Locate the cell with the specified text and output its [x, y] center coordinate. 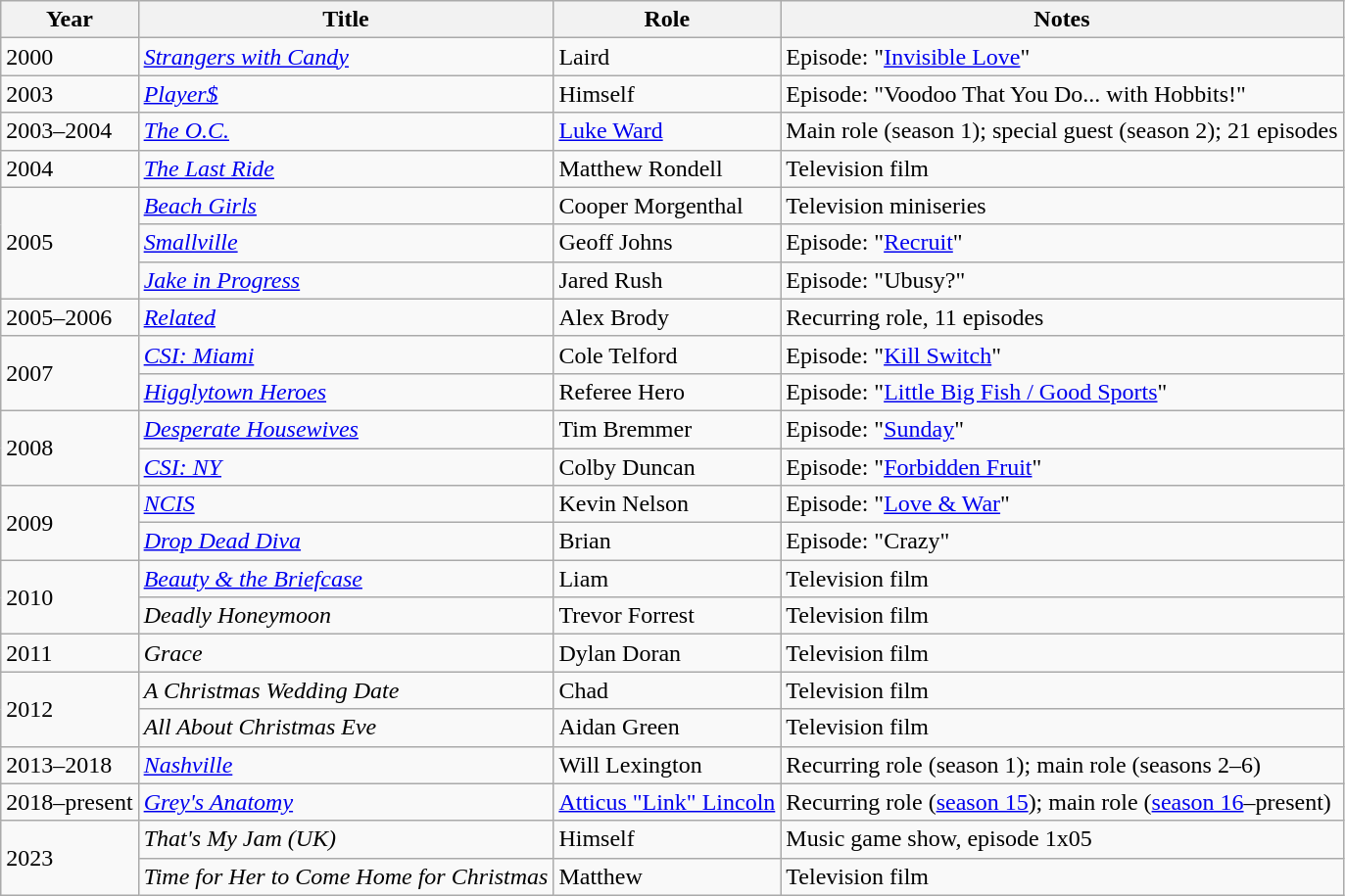
Episode: "Little Big Fish / Good Sports" [1062, 392]
2005 [70, 243]
CSI: Miami [346, 354]
Brian [667, 542]
Year [70, 20]
Aidan Green [667, 728]
Drop Dead Diva [346, 542]
Recurring role (season 15); main role (season 16–present) [1062, 802]
2000 [70, 57]
Recurring role, 11 episodes [1062, 317]
A Christmas Wedding Date [346, 690]
Colby Duncan [667, 467]
Kevin Nelson [667, 504]
Episode: "Crazy" [1062, 542]
That's My Jam (UK) [346, 839]
NCIS [346, 504]
Time for Her to Come Home for Christmas [346, 876]
Tim Bremmer [667, 429]
Episode: "Voodoo That You Do... with Hobbits!" [1062, 94]
Jake in Progress [346, 280]
Grey's Anatomy [346, 802]
2011 [70, 653]
Chad [667, 690]
Related [346, 317]
2013–2018 [70, 765]
Cooper Morgenthal [667, 206]
Beauty & the Briefcase [346, 579]
Notes [1062, 20]
Title [346, 20]
Nashville [346, 765]
Liam [667, 579]
All About Christmas Eve [346, 728]
Will Lexington [667, 765]
Referee Hero [667, 392]
2003–2004 [70, 131]
Laird [667, 57]
2009 [70, 523]
Luke Ward [667, 131]
Beach Girls [346, 206]
Television miniseries [1062, 206]
2018–present [70, 802]
2005–2006 [70, 317]
Episode: "Invisible Love" [1062, 57]
Cole Telford [667, 354]
Recurring role (season 1); main role (seasons 2–6) [1062, 765]
2010 [70, 597]
2003 [70, 94]
The Last Ride [346, 168]
Matthew [667, 876]
Higglytown Heroes [346, 392]
Main role (season 1); special guest (season 2); 21 episodes [1062, 131]
Grace [346, 653]
Desperate Housewives [346, 429]
2007 [70, 373]
Matthew Rondell [667, 168]
Deadly Honeymoon [346, 616]
2012 [70, 709]
Atticus "Link" Lincoln [667, 802]
Player$ [346, 94]
2004 [70, 168]
Role [667, 20]
Alex Brody [667, 317]
Episode: "Kill Switch" [1062, 354]
Episode: "Ubusy?" [1062, 280]
Geoff Johns [667, 243]
CSI: NY [346, 467]
Episode: "Forbidden Fruit" [1062, 467]
Episode: "Recruit" [1062, 243]
Episode: "Sunday" [1062, 429]
2023 [70, 858]
Jared Rush [667, 280]
Dylan Doran [667, 653]
The O.C. [346, 131]
2008 [70, 448]
Trevor Forrest [667, 616]
Smallville [346, 243]
Music game show, episode 1x05 [1062, 839]
Strangers with Candy [346, 57]
Episode: "Love & War" [1062, 504]
